Pinpoint the cell where the given text exists, returning its [X, Y] midpoint coordinate. 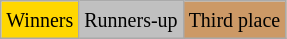
Winners [40, 20]
Third place [234, 20]
Runners-up [131, 20]
